Identify which cell holds the provided text, then report its [x, y] central coordinate. 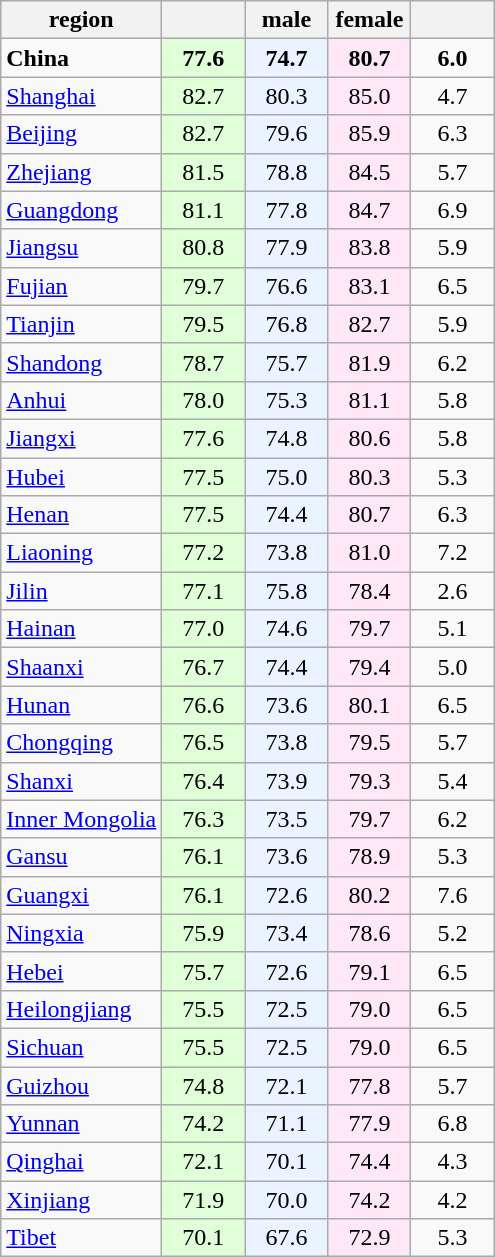
67.6 [286, 1238]
female [370, 20]
73.9 [286, 781]
76.7 [204, 667]
78.9 [370, 857]
78.8 [286, 172]
75.0 [286, 477]
Gansu [82, 857]
80.1 [370, 705]
4.2 [452, 1200]
Fujian [82, 286]
74.6 [286, 629]
84.7 [370, 210]
78.7 [204, 362]
77.1 [204, 591]
81.5 [204, 172]
79.6 [286, 134]
6.0 [452, 58]
Jilin [82, 591]
79.4 [370, 667]
Tibet [82, 1238]
Guangdong [82, 210]
Guangxi [82, 895]
84.5 [370, 172]
75.8 [286, 591]
79.1 [370, 971]
76.3 [204, 819]
71.1 [286, 1124]
80.8 [204, 248]
Inner Mongolia [82, 819]
73.5 [286, 819]
70.0 [286, 1200]
Zhejiang [82, 172]
74.7 [286, 58]
5.0 [452, 667]
Ningxia [82, 933]
5.2 [452, 933]
4.7 [452, 96]
73.4 [286, 933]
79.3 [370, 781]
83.1 [370, 286]
Shanghai [82, 96]
Qinghai [82, 1162]
83.8 [370, 248]
region [82, 20]
80.6 [370, 438]
Liaoning [82, 553]
Shandong [82, 362]
China [82, 58]
77.0 [204, 629]
76.8 [286, 324]
71.9 [204, 1200]
Jiangxi [82, 438]
Beijing [82, 134]
76.5 [204, 743]
Sichuan [82, 1047]
5.4 [452, 781]
78.6 [370, 933]
Hainan [82, 629]
75.9 [204, 933]
2.6 [452, 591]
Hebei [82, 971]
Shanxi [82, 781]
4.3 [452, 1162]
81.9 [370, 362]
Henan [82, 515]
75.3 [286, 400]
Yunnan [82, 1124]
Jiangsu [82, 248]
Heilongjiang [82, 1009]
76.4 [204, 781]
Chongqing [82, 743]
80.2 [370, 895]
Anhui [82, 400]
male [286, 20]
6.9 [452, 210]
5.1 [452, 629]
Hunan [82, 705]
7.6 [452, 895]
78.4 [370, 591]
81.0 [370, 553]
Tianjin [82, 324]
77.2 [204, 553]
85.0 [370, 96]
85.9 [370, 134]
Hubei [82, 477]
Guizhou [82, 1085]
6.8 [452, 1124]
Shaanxi [82, 667]
78.0 [204, 400]
7.2 [452, 553]
Xinjiang [82, 1200]
72.9 [370, 1238]
